Pinpoint the cell where the given text exists, returning its [X, Y] midpoint coordinate. 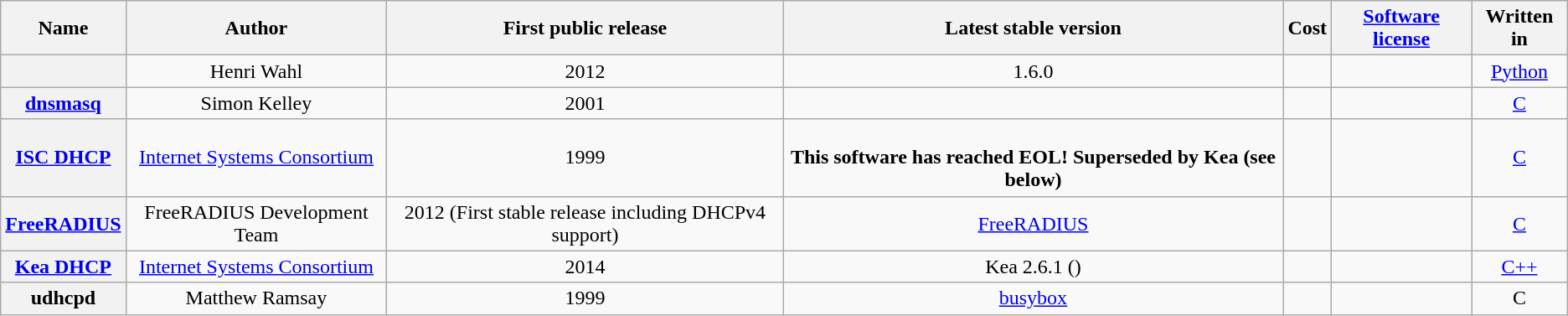
ISC DHCP [64, 158]
Name [64, 28]
Kea DHCP [64, 267]
This software has reached EOL! Superseded by Kea (see below) [1034, 158]
Author [256, 28]
Kea 2.6.1 () [1034, 267]
Software license [1402, 28]
2014 [585, 267]
Simon Kelley [256, 103]
Written in [1519, 28]
Python [1519, 71]
Matthew Ramsay [256, 298]
FreeRADIUS Development Team [256, 223]
1.6.0 [1034, 71]
Henri Wahl [256, 71]
Cost [1308, 28]
2012 (First stable release including DHCPv4 support) [585, 223]
2001 [585, 103]
C++ [1519, 267]
Latest stable version [1034, 28]
busybox [1034, 298]
First public release [585, 28]
2012 [585, 71]
dnsmasq [64, 103]
udhcpd [64, 298]
